Capture the cell that displays the provided text and extract its (X, Y) central coordinate. 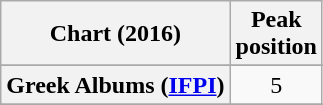
Chart (2016) (116, 34)
5 (276, 85)
Greek Albums (IFPI) (116, 85)
Peak position (276, 34)
